Return (X, Y) of the center of cell containing provided text 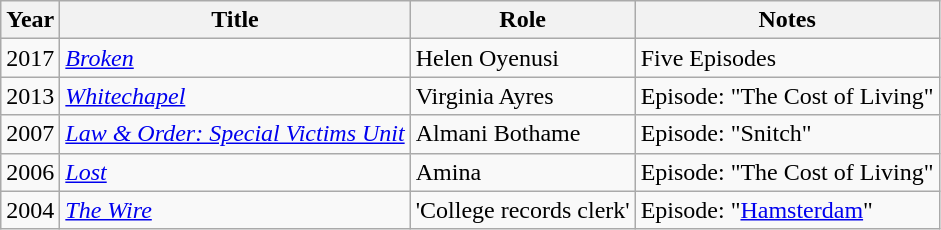
'College records clerk' (522, 210)
Episode: "Hamsterdam" (787, 210)
Law & Order: Special Victims Unit (235, 134)
Amina (522, 172)
Episode: "Snitch" (787, 134)
Year (30, 20)
2004 (30, 210)
Broken (235, 58)
2017 (30, 58)
Title (235, 20)
Helen Oyenusi (522, 58)
Role (522, 20)
The Wire (235, 210)
Five Episodes (787, 58)
Whitechapel (235, 96)
Lost (235, 172)
Almani Bothame (522, 134)
Virginia Ayres (522, 96)
2013 (30, 96)
2007 (30, 134)
Notes (787, 20)
2006 (30, 172)
